Output the [X, Y] coordinate of the center of the cell containing the given text.  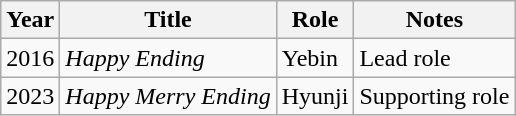
Hyunji [315, 96]
2023 [30, 96]
Notes [434, 20]
Happy Ending [168, 58]
Title [168, 20]
2016 [30, 58]
Lead role [434, 58]
Yebin [315, 58]
Happy Merry Ending [168, 96]
Year [30, 20]
Supporting role [434, 96]
Role [315, 20]
